Identify which cell holds the provided text, then report its (X, Y) central coordinate. 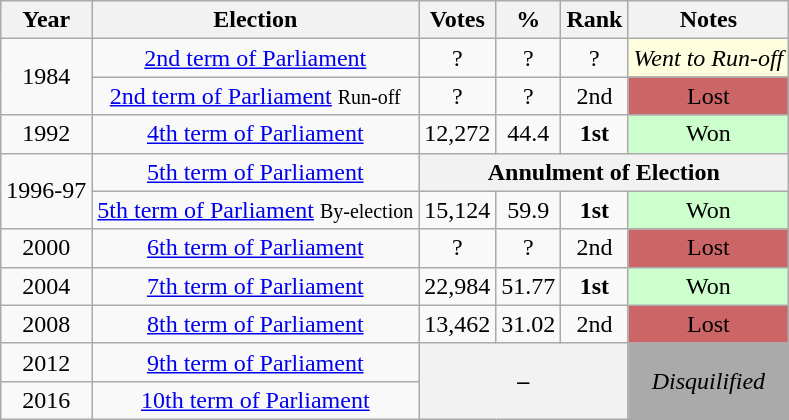
1992 (46, 134)
13,462 (458, 324)
1996-97 (46, 191)
– (524, 381)
Election (256, 20)
15,124 (458, 210)
51.77 (528, 286)
9th term of Parliament (256, 362)
% (528, 20)
Went to Run-off (708, 58)
31.02 (528, 324)
5th term of Parliament By-election (256, 210)
2008 (46, 324)
Notes (708, 20)
12,272 (458, 134)
10th term of Parliament (256, 400)
8th term of Parliament (256, 324)
2000 (46, 248)
Year (46, 20)
7th term of Parliament (256, 286)
2004 (46, 286)
4th term of Parliament (256, 134)
1984 (46, 77)
2012 (46, 362)
22,984 (458, 286)
Votes (458, 20)
Disquilified (708, 381)
6th term of Parliament (256, 248)
2nd term of Parliament Run-off (256, 96)
59.9 (528, 210)
Rank (594, 20)
2016 (46, 400)
2nd term of Parliament (256, 58)
Annulment of Election (604, 172)
5th term of Parliament (256, 172)
44.4 (528, 134)
